Return [x, y] of the center of cell containing provided text 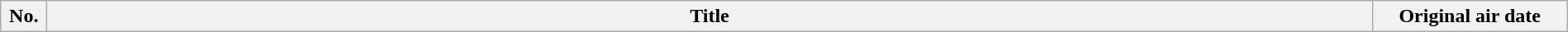
Title [710, 16]
Original air date [1470, 16]
No. [24, 16]
